Detect which cell encompasses the target text, then output its (x, y) center coordinate. 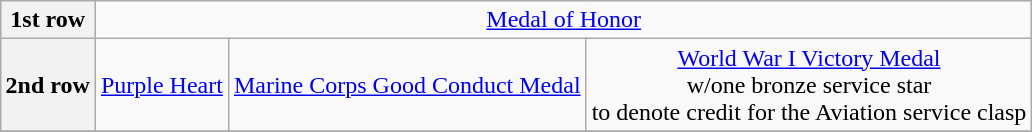
2nd row (48, 85)
Purple Heart (162, 85)
1st row (48, 20)
Marine Corps Good Conduct Medal (407, 85)
Medal of Honor (564, 20)
World War I Victory Medal w/one bronze service star to denote credit for the Aviation service clasp (809, 85)
